Pinpoint the cell where the given text exists, returning its [X, Y] midpoint coordinate. 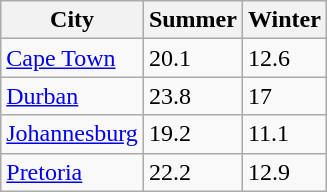
17 [284, 96]
Summer [192, 20]
20.1 [192, 58]
11.1 [284, 134]
Johannesburg [72, 134]
19.2 [192, 134]
23.8 [192, 96]
12.9 [284, 172]
Pretoria [72, 172]
Winter [284, 20]
22.2 [192, 172]
City [72, 20]
12.6 [284, 58]
Durban [72, 96]
Cape Town [72, 58]
